For the text-containing cell, return its midpoint in [X, Y] coordinate format. 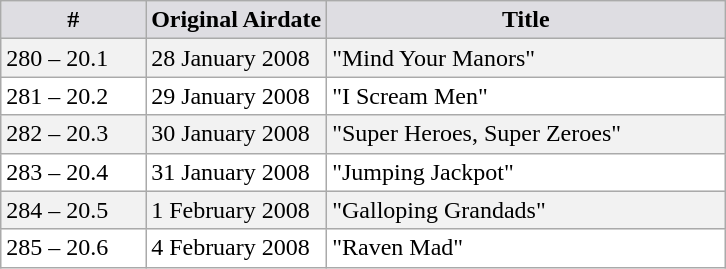
29 January 2008 [236, 96]
Original Airdate [236, 20]
"Mind Your Manors" [526, 58]
"Raven Mad" [526, 248]
Title [526, 20]
"I Scream Men" [526, 96]
28 January 2008 [236, 58]
# [74, 20]
31 January 2008 [236, 172]
"Galloping Grandads" [526, 210]
1 February 2008 [236, 210]
281 – 20.2 [74, 96]
30 January 2008 [236, 134]
"Jumping Jackpot" [526, 172]
4 February 2008 [236, 248]
283 – 20.4 [74, 172]
280 – 20.1 [74, 58]
282 – 20.3 [74, 134]
"Super Heroes, Super Zeroes" [526, 134]
284 – 20.5 [74, 210]
285 – 20.6 [74, 248]
